Scan for the cell matching the given text and deliver its (x, y) coordinate at center. 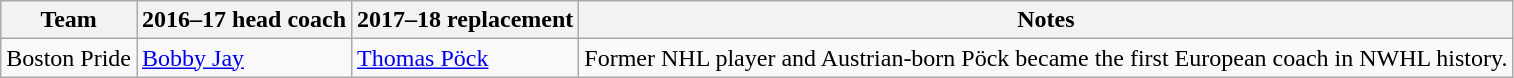
Notes (1046, 20)
Thomas Pöck (466, 58)
Team (69, 20)
2016–17 head coach (244, 20)
Boston Pride (69, 58)
Bobby Jay (244, 58)
2017–18 replacement (466, 20)
Former NHL player and Austrian-born Pöck became the first European coach in NWHL history. (1046, 58)
